From the cell containing the given text, extract its center point as (x, y) coordinate. 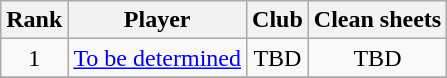
1 (34, 58)
Rank (34, 20)
Clean sheets (377, 20)
Player (158, 20)
Club (278, 20)
To be determined (158, 58)
